Scan for the cell matching the given text and deliver its (X, Y) coordinate at center. 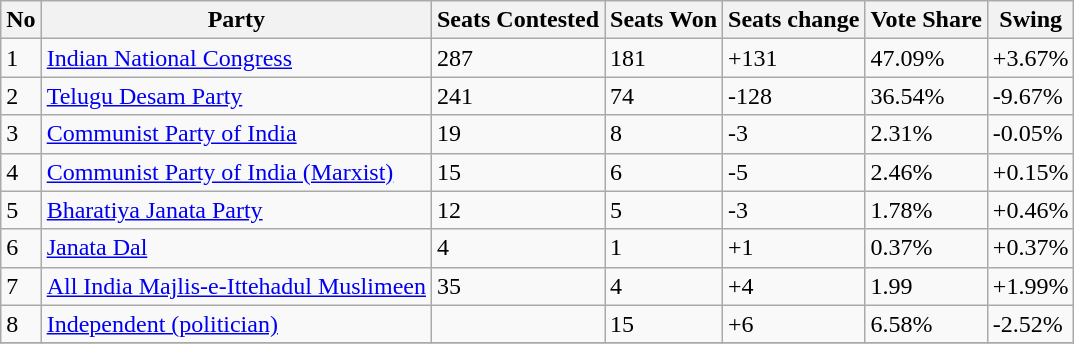
Communist Party of India (Marxist) (236, 172)
241 (518, 96)
+0.15% (1030, 172)
2 (21, 96)
1.78% (926, 210)
+1 (794, 248)
181 (664, 58)
Communist Party of India (236, 134)
-9.67% (1030, 96)
12 (518, 210)
-5 (794, 172)
35 (518, 286)
-0.05% (1030, 134)
Vote Share (926, 20)
Indian National Congress (236, 58)
0.37% (926, 248)
287 (518, 58)
6.58% (926, 324)
+0.37% (1030, 248)
Seats Contested (518, 20)
2.31% (926, 134)
+131 (794, 58)
7 (21, 286)
-128 (794, 96)
+6 (794, 324)
Bharatiya Janata Party (236, 210)
Independent (politician) (236, 324)
No (21, 20)
Party (236, 20)
+1.99% (1030, 286)
-2.52% (1030, 324)
Janata Dal (236, 248)
+0.46% (1030, 210)
19 (518, 134)
Swing (1030, 20)
74 (664, 96)
1.99 (926, 286)
Seats Won (664, 20)
36.54% (926, 96)
Seats change (794, 20)
+3.67% (1030, 58)
Telugu Desam Party (236, 96)
+4 (794, 286)
3 (21, 134)
47.09% (926, 58)
2.46% (926, 172)
All India Majlis-e-Ittehadul Muslimeen (236, 286)
